Find where the given text appears and provide that cell's center as (X, Y) coordinate. 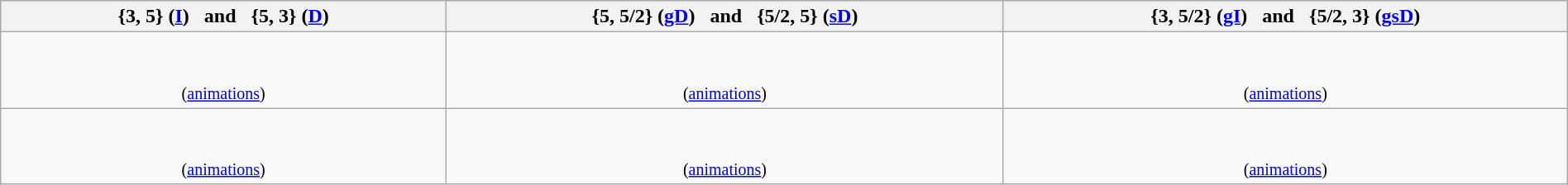
{3, 5/2} (gI) and {5/2, 3} (gsD) (1285, 17)
{5, 5/2} (gD) and {5/2, 5} (sD) (725, 17)
{3, 5} (I) and {5, 3} (D) (223, 17)
